Return the [x, y] coordinate for the center point of the cell that contains the specified text.  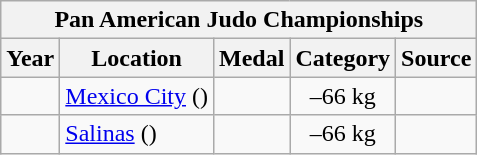
Category [343, 58]
Mexico City () [137, 96]
Medal [251, 58]
Salinas () [137, 134]
Location [137, 58]
Pan American Judo Championships [239, 20]
Source [436, 58]
Year [30, 58]
